Locate the cell with the specified text and output its (X, Y) center coordinate. 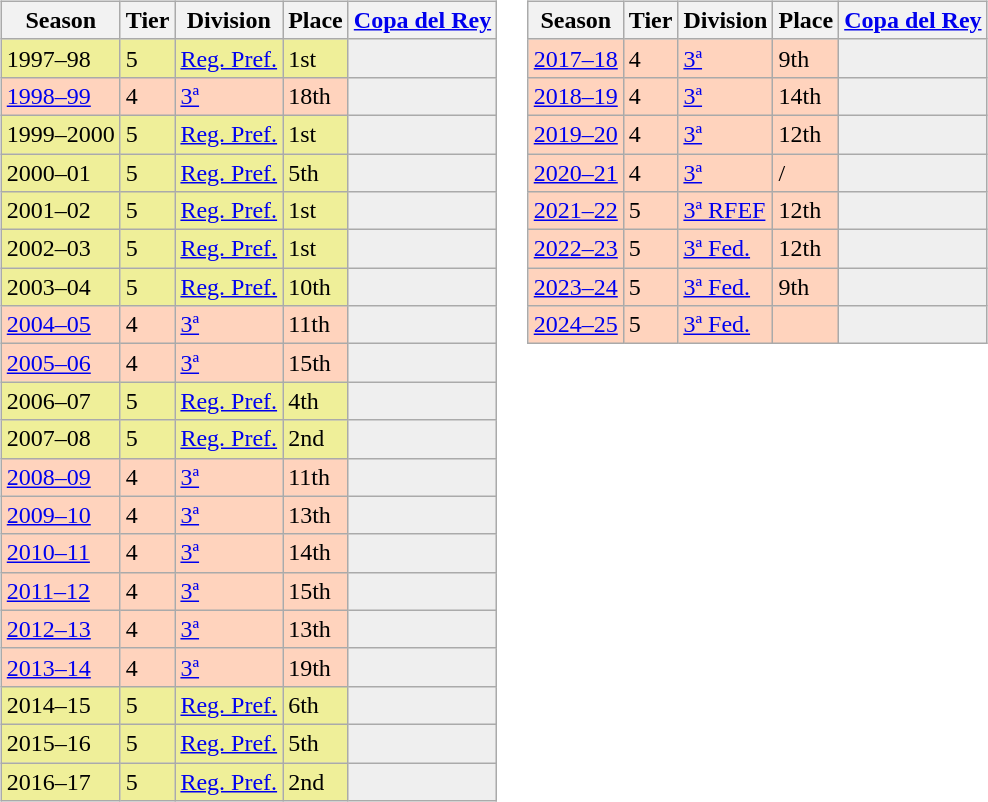
2014–15 (60, 705)
2001–02 (60, 211)
19th (316, 667)
18th (316, 96)
2015–16 (60, 743)
2012–13 (60, 629)
2013–14 (60, 667)
3ª RFEF (726, 211)
2002–03 (60, 249)
1999–2000 (60, 134)
2022–23 (576, 249)
1997–98 (60, 58)
2021–22 (576, 211)
2003–04 (60, 287)
2023–24 (576, 287)
2007–08 (60, 439)
2011–12 (60, 591)
2005–06 (60, 363)
2016–17 (60, 781)
2017–18 (576, 58)
10th (316, 287)
/ (806, 173)
2019–20 (576, 134)
2000–01 (60, 173)
2024–25 (576, 325)
2010–11 (60, 553)
2009–10 (60, 515)
2020–21 (576, 173)
2006–07 (60, 401)
6th (316, 705)
1998–99 (60, 96)
2004–05 (60, 325)
2008–09 (60, 477)
4th (316, 401)
2018–19 (576, 96)
